Pinpoint the cell where the given text exists, returning its [x, y] midpoint coordinate. 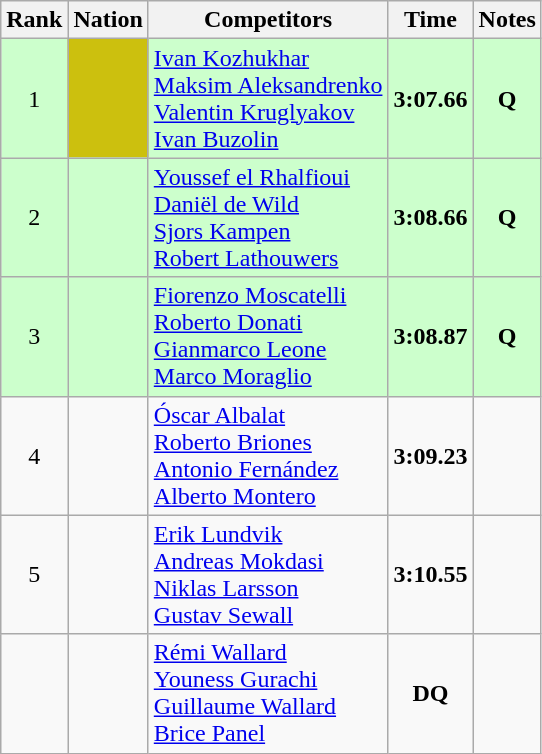
Erik LundvikAndreas MokdasiNiklas LarssonGustav Sewall [268, 574]
3 [34, 336]
Fiorenzo MoscatelliRoberto DonatiGianmarco LeoneMarco Moraglio [268, 336]
3:09.23 [430, 456]
Competitors [268, 20]
DQ [430, 694]
5 [34, 574]
Youssef el RhalfiouiDaniël de WildSjors KampenRobert Lathouwers [268, 218]
Notes [507, 20]
Rank [34, 20]
3:10.55 [430, 574]
Ivan KozhukharMaksim AleksandrenkoValentin KruglyakovIvan Buzolin [268, 98]
Rémi WallardYouness GurachiGuillaume WallardBrice Panel [268, 694]
3:08.66 [430, 218]
Óscar AlbalatRoberto BrionesAntonio FernándezAlberto Montero [268, 456]
Nation [108, 20]
Time [430, 20]
3:08.87 [430, 336]
2 [34, 218]
4 [34, 456]
3:07.66 [430, 98]
1 [34, 98]
